Scan for the cell matching the given text and deliver its [x, y] coordinate at center. 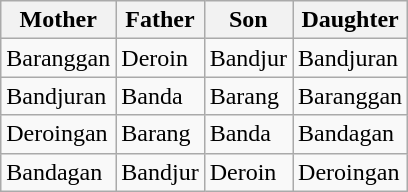
Daughter [350, 20]
Mother [58, 20]
Father [160, 20]
Son [248, 20]
